From the cell containing the given text, extract its center point as (x, y) coordinate. 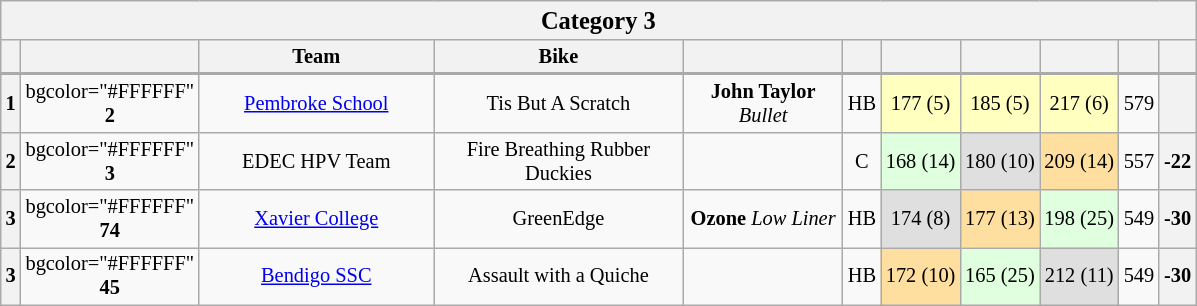
185 (5) (1000, 103)
177 (13) (1000, 219)
2 (11, 161)
Tis But A Scratch (559, 103)
1 (11, 103)
bgcolor="#FFFFFF" 74 (110, 219)
Bendigo SSC (316, 276)
212 (11) (1080, 276)
EDEC HPV Team (316, 161)
198 (25) (1080, 219)
Fire Breathing Rubber Duckies (559, 161)
Bike (559, 57)
209 (14) (1080, 161)
GreenEdge (559, 219)
bgcolor="#FFFFFF" 2 (110, 103)
172 (10) (920, 276)
Ozone Low Liner (763, 219)
Xavier College (316, 219)
Assault with a Quiche (559, 276)
Pembroke School (316, 103)
579 (1139, 103)
180 (10) (1000, 161)
Category 3 (598, 20)
177 (5) (920, 103)
217 (6) (1080, 103)
John Taylor Bullet (763, 103)
165 (25) (1000, 276)
C (862, 161)
557 (1139, 161)
174 (8) (920, 219)
-22 (1178, 161)
bgcolor="#FFFFFF" 3 (110, 161)
Team (316, 57)
168 (14) (920, 161)
bgcolor="#FFFFFF" 45 (110, 276)
